Provide the (x, y) coordinate of the cell's center where the given text is located.  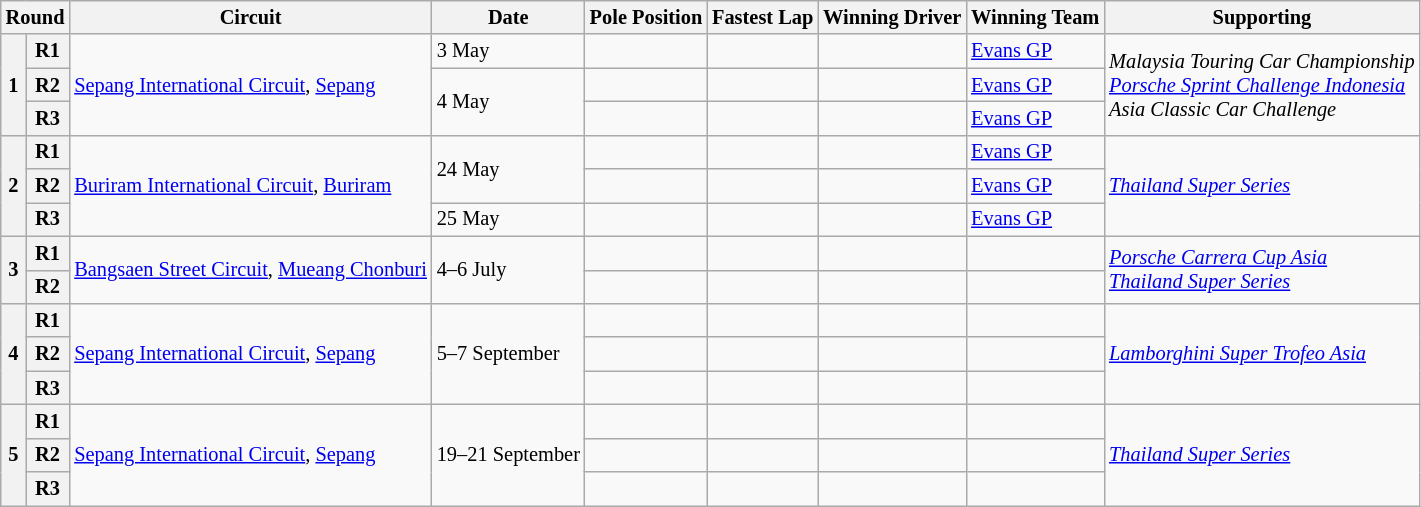
4 (14, 354)
19–21 September (508, 454)
4 May (508, 102)
Circuit (250, 17)
25 May (508, 219)
Supporting (1262, 17)
Winning Driver (892, 17)
Malaysia Touring Car ChampionshipPorsche Sprint Challenge IndonesiaAsia Classic Car Challenge (1262, 84)
5–7 September (508, 354)
Lamborghini Super Trofeo Asia (1262, 354)
Buriram International Circuit, Buriram (250, 186)
1 (14, 84)
Fastest Lap (762, 17)
3 (14, 270)
Date (508, 17)
3 May (508, 51)
Round (36, 17)
24 May (508, 168)
Winning Team (1035, 17)
Bangsaen Street Circuit, Mueang Chonburi (250, 270)
Porsche Carrera Cup AsiaThailand Super Series (1262, 270)
4–6 July (508, 270)
2 (14, 186)
5 (14, 454)
Pole Position (646, 17)
